Output the (X, Y) coordinate of the center of the cell containing the given text.  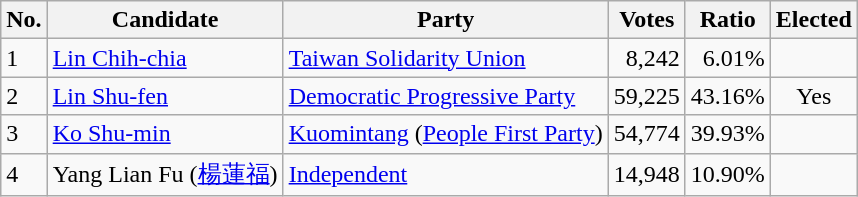
No. (24, 20)
Candidate (165, 20)
3 (24, 134)
4 (24, 174)
Kuomintang (People First Party) (446, 134)
54,774 (646, 134)
59,225 (646, 96)
43.16% (728, 96)
14,948 (646, 174)
Taiwan Solidarity Union (446, 58)
Ko Shu-min (165, 134)
Democratic Progressive Party (446, 96)
Lin Shu-fen (165, 96)
Independent (446, 174)
Yang Lian Fu (楊蓮福) (165, 174)
1 (24, 58)
Elected (814, 20)
Yes (814, 96)
39.93% (728, 134)
Party (446, 20)
6.01% (728, 58)
2 (24, 96)
Lin Chih-chia (165, 58)
8,242 (646, 58)
10.90% (728, 174)
Ratio (728, 20)
Votes (646, 20)
